Return [X, Y] of the center of cell containing provided text 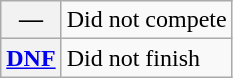
DNF [31, 58]
— [31, 20]
Did not compete [146, 20]
Did not finish [146, 58]
